Extract the [X, Y] coordinate from the center of the cell holding the provided text.  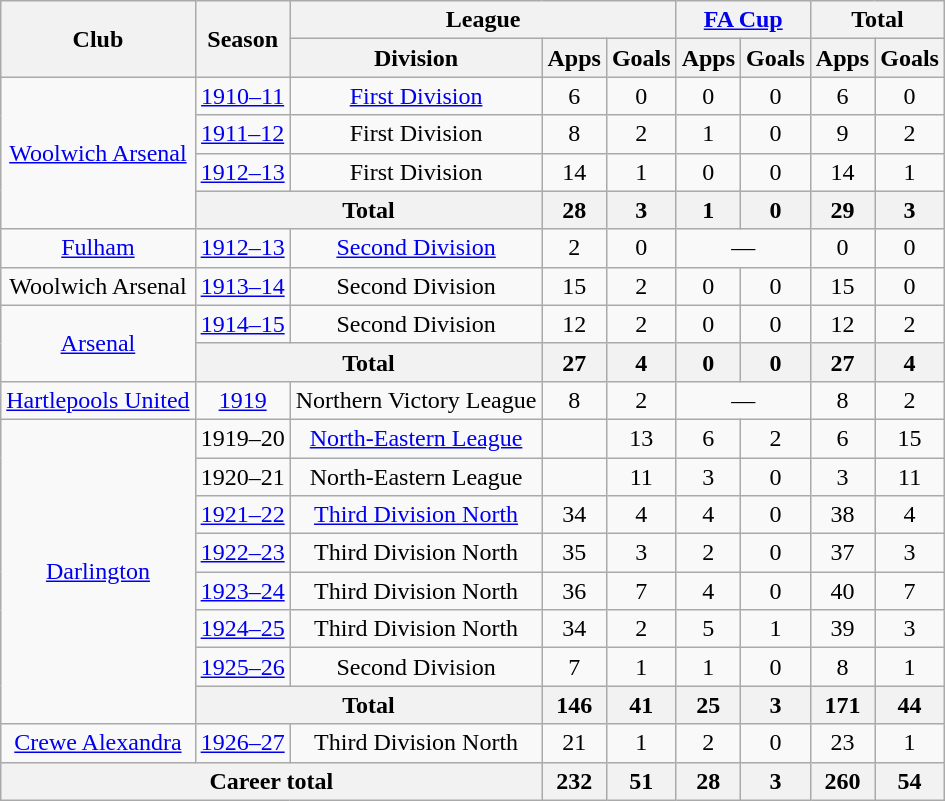
1925–26 [242, 667]
Career total [272, 781]
54 [910, 781]
Darlington [98, 571]
Season [242, 39]
44 [910, 705]
41 [641, 705]
13 [641, 438]
232 [574, 781]
1914–15 [242, 324]
5 [708, 629]
1921–22 [242, 515]
23 [842, 743]
146 [574, 705]
Club [98, 39]
Fulham [98, 248]
1911–12 [242, 134]
Crewe Alexandra [98, 743]
21 [574, 743]
40 [842, 591]
9 [842, 134]
35 [574, 553]
36 [574, 591]
League [483, 20]
1919–20 [242, 438]
Division [416, 58]
FA Cup [743, 20]
1922–23 [242, 553]
1919 [242, 400]
1920–21 [242, 477]
39 [842, 629]
29 [842, 210]
37 [842, 553]
Arsenal [98, 343]
1913–14 [242, 286]
1923–24 [242, 591]
Hartlepools United [98, 400]
38 [842, 515]
1926–27 [242, 743]
260 [842, 781]
1924–25 [242, 629]
25 [708, 705]
51 [641, 781]
171 [842, 705]
1910–11 [242, 96]
Northern Victory League [416, 400]
